Output the (X, Y) coordinate of the center of the cell containing the given text.  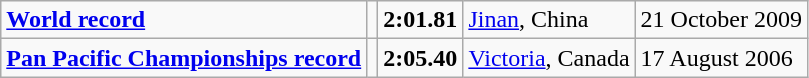
21 October 2009 (721, 20)
17 August 2006 (721, 58)
World record (184, 20)
Jinan, China (549, 20)
2:05.40 (420, 58)
Pan Pacific Championships record (184, 58)
Victoria, Canada (549, 58)
2:01.81 (420, 20)
